Return (x, y) of the center of cell containing provided text 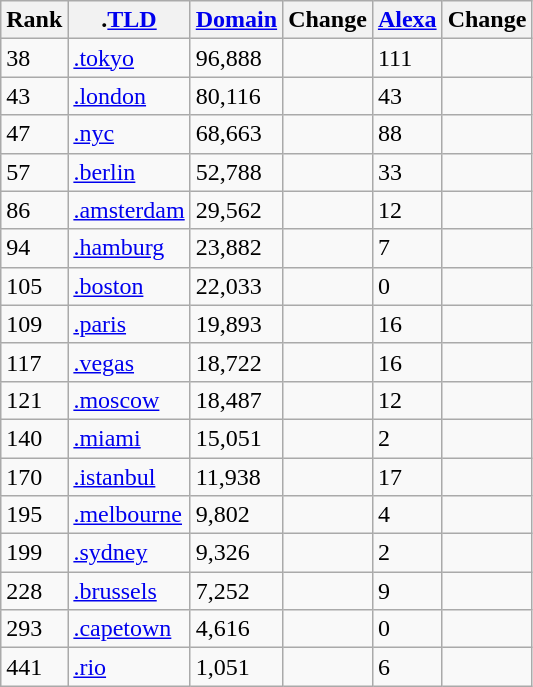
.nyc (129, 134)
228 (34, 591)
.sydney (129, 553)
.vegas (129, 362)
15,051 (236, 438)
.london (129, 96)
7,252 (236, 591)
23,882 (236, 248)
.melbourne (129, 515)
17 (407, 477)
29,562 (236, 210)
11,938 (236, 477)
.boston (129, 286)
109 (34, 324)
170 (34, 477)
.amsterdam (129, 210)
.brussels (129, 591)
80,116 (236, 96)
Alexa (407, 20)
4,616 (236, 629)
1,051 (236, 667)
441 (34, 667)
18,487 (236, 400)
111 (407, 58)
52,788 (236, 172)
96,888 (236, 58)
7 (407, 248)
94 (34, 248)
88 (407, 134)
18,722 (236, 362)
.miami (129, 438)
195 (34, 515)
68,663 (236, 134)
33 (407, 172)
Rank (34, 20)
9,326 (236, 553)
.TLD (129, 20)
9 (407, 591)
293 (34, 629)
4 (407, 515)
9,802 (236, 515)
.hamburg (129, 248)
117 (34, 362)
.paris (129, 324)
.moscow (129, 400)
.istanbul (129, 477)
6 (407, 667)
38 (34, 58)
121 (34, 400)
57 (34, 172)
Domain (236, 20)
.capetown (129, 629)
140 (34, 438)
199 (34, 553)
105 (34, 286)
47 (34, 134)
86 (34, 210)
22,033 (236, 286)
19,893 (236, 324)
.tokyo (129, 58)
.rio (129, 667)
.berlin (129, 172)
